Pinpoint the cell where the given text exists, returning its (x, y) midpoint coordinate. 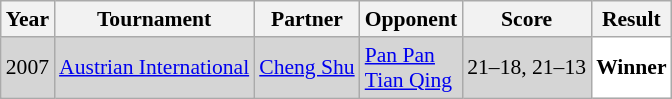
Partner (306, 19)
21–18, 21–13 (526, 68)
Winner (632, 68)
Score (526, 19)
Pan Pan Tian Qing (412, 68)
Cheng Shu (306, 68)
Tournament (154, 19)
2007 (28, 68)
Opponent (412, 19)
Result (632, 19)
Austrian International (154, 68)
Year (28, 19)
